Provide the [X, Y] coordinate of the cell's center where the given text is located.  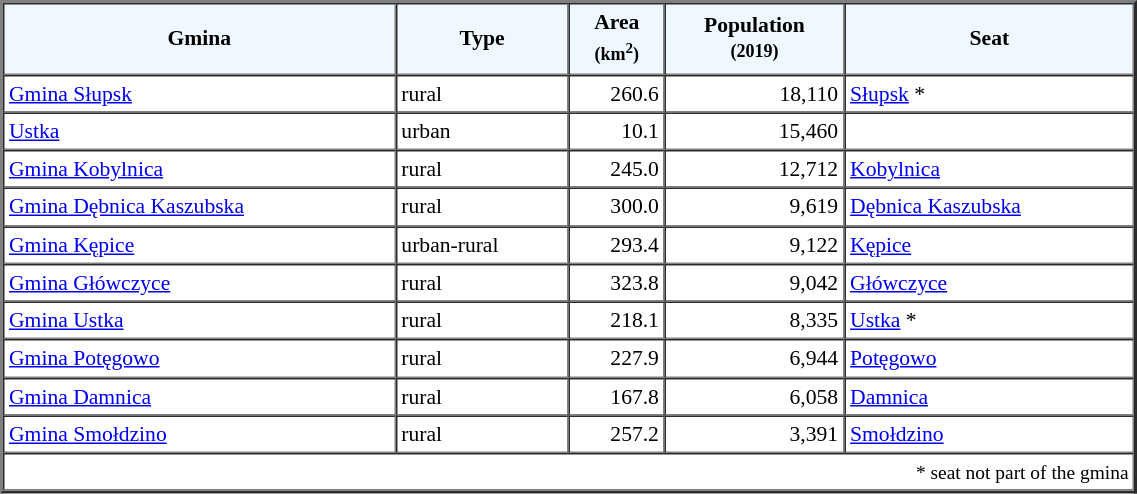
Dębnica Kaszubska [990, 207]
3,391 [754, 434]
260.6 [617, 93]
Gmina Damnica [199, 396]
Gmina Kobylnica [199, 169]
8,335 [754, 321]
Area(km2) [617, 38]
Ustka [199, 131]
Gmina Ustka [199, 321]
10.1 [617, 131]
167.8 [617, 396]
Gmina Dębnica Kaszubska [199, 207]
15,460 [754, 131]
Kępice [990, 245]
300.0 [617, 207]
Population(2019) [754, 38]
9,122 [754, 245]
Smołdzino [990, 434]
Gmina Potęgowo [199, 359]
323.8 [617, 283]
218.1 [617, 321]
Gmina Smołdzino [199, 434]
Potęgowo [990, 359]
Słupsk * [990, 93]
Ustka * [990, 321]
Gmina Kępice [199, 245]
9,619 [754, 207]
Gmina [199, 38]
18,110 [754, 93]
12,712 [754, 169]
245.0 [617, 169]
Damnica [990, 396]
257.2 [617, 434]
Kobylnica [990, 169]
293.4 [617, 245]
Główczyce [990, 283]
urban-rural [482, 245]
Seat [990, 38]
227.9 [617, 359]
* seat not part of the gmina [569, 472]
6,058 [754, 396]
6,944 [754, 359]
Gmina Główczyce [199, 283]
urban [482, 131]
9,042 [754, 283]
Gmina Słupsk [199, 93]
Type [482, 38]
